Pinpoint the cell where the given text exists, returning its [x, y] midpoint coordinate. 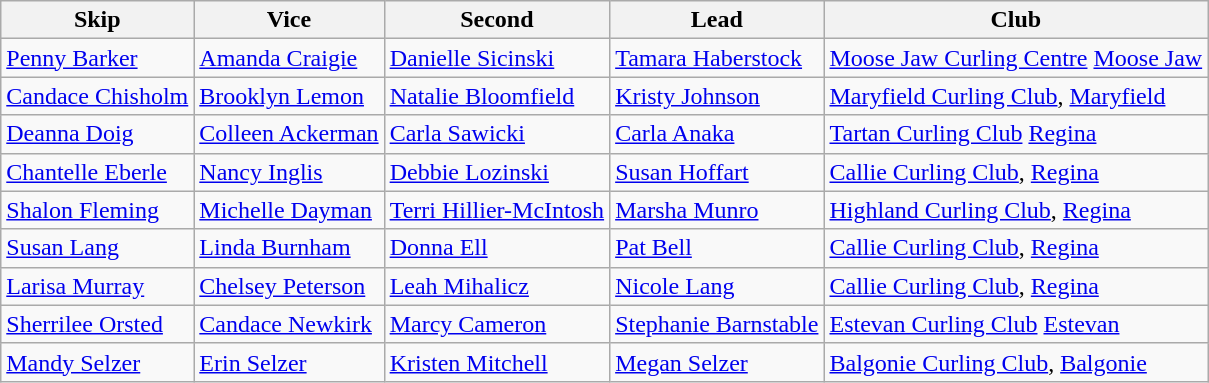
Debbie Lozinski [497, 172]
Susan Hoffart [717, 172]
Highland Curling Club, Regina [1016, 210]
Kristy Johnson [717, 96]
Lead [717, 20]
Michelle Dayman [289, 210]
Amanda Craigie [289, 58]
Second [497, 20]
Marcy Cameron [497, 324]
Estevan Curling Club Estevan [1016, 324]
Pat Bell [717, 248]
Nicole Lang [717, 286]
Skip [98, 20]
Moose Jaw Curling Centre Moose Jaw [1016, 58]
Megan Selzer [717, 362]
Sherrilee Orsted [98, 324]
Natalie Bloomfield [497, 96]
Tartan Curling Club Regina [1016, 134]
Brooklyn Lemon [289, 96]
Mandy Selzer [98, 362]
Carla Sawicki [497, 134]
Vice [289, 20]
Balgonie Curling Club, Balgonie [1016, 362]
Carla Anaka [717, 134]
Club [1016, 20]
Maryfield Curling Club, Maryfield [1016, 96]
Susan Lang [98, 248]
Larisa Murray [98, 286]
Marsha Munro [717, 210]
Nancy Inglis [289, 172]
Danielle Sicinski [497, 58]
Deanna Doig [98, 134]
Linda Burnham [289, 248]
Shalon Fleming [98, 210]
Donna Ell [497, 248]
Kristen Mitchell [497, 362]
Stephanie Barnstable [717, 324]
Terri Hillier-McIntosh [497, 210]
Chantelle Eberle [98, 172]
Tamara Haberstock [717, 58]
Erin Selzer [289, 362]
Penny Barker [98, 58]
Candace Newkirk [289, 324]
Leah Mihalicz [497, 286]
Chelsey Peterson [289, 286]
Candace Chisholm [98, 96]
Colleen Ackerman [289, 134]
